Provide the (X, Y) coordinate of the cell's center where the given text is located.  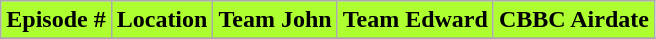
Team John (275, 20)
CBBC Airdate (574, 20)
Team Edward (415, 20)
Episode # (56, 20)
Location (162, 20)
